Determine the [X, Y] coordinate at the center of the cell enclosing the given text.  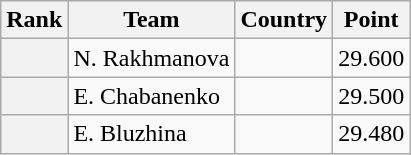
Rank [34, 20]
Point [372, 20]
29.600 [372, 58]
E. Bluzhina [152, 134]
N. Rakhmanova [152, 58]
E. Chabanenko [152, 96]
Team [152, 20]
29.480 [372, 134]
29.500 [372, 96]
Country [284, 20]
